Output the [x, y] coordinate of the center of the cell containing the given text.  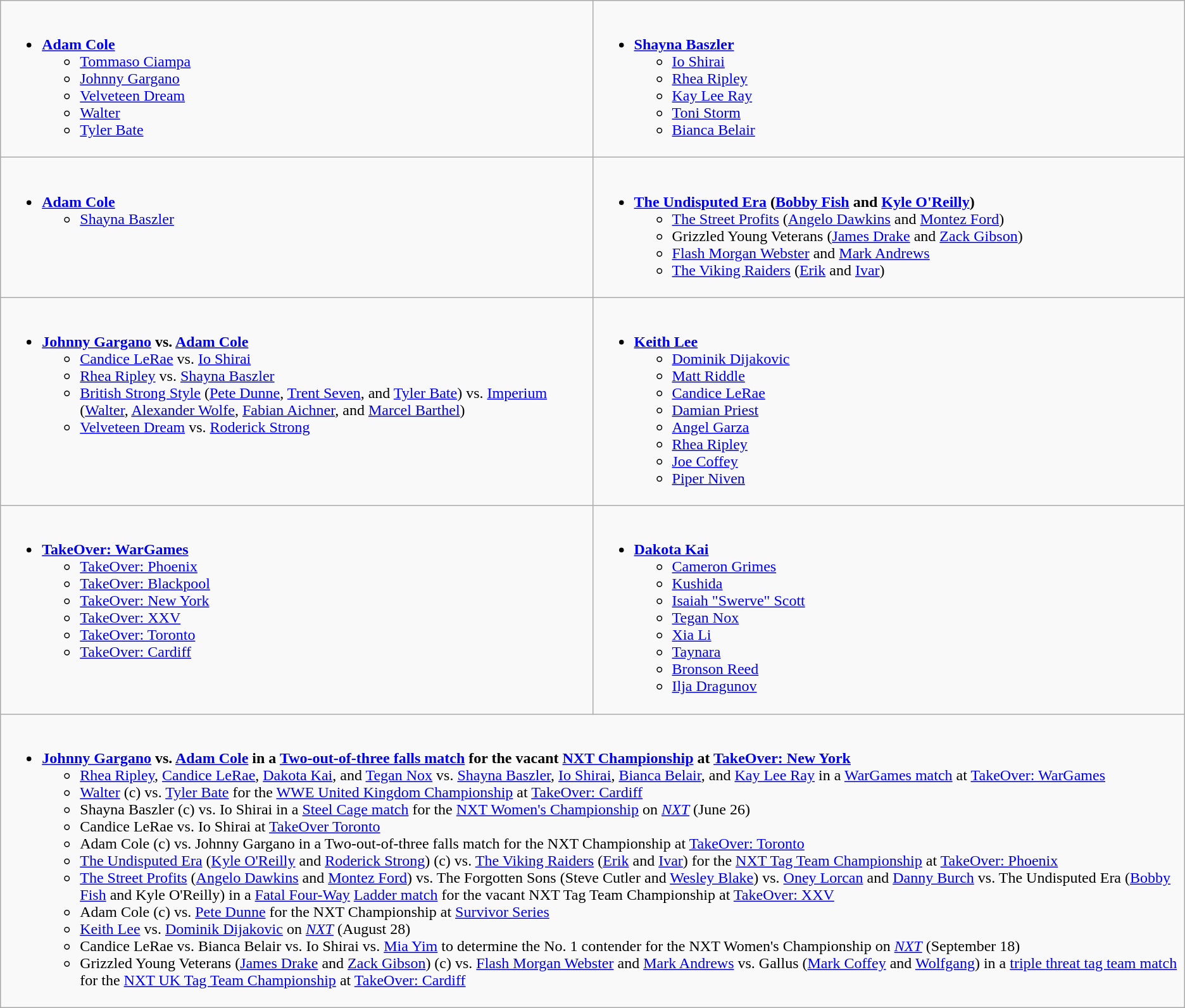
Keith LeeDominik DijakovicMatt RiddleCandice LeRaeDamian PriestAngel GarzaRhea RipleyJoe CoffeyPiper Niven [889, 401]
Adam ColeShayna Baszler [296, 228]
TakeOver: WarGamesTakeOver: PhoenixTakeOver: BlackpoolTakeOver: New YorkTakeOver: XXVTakeOver: TorontoTakeOver: Cardiff [296, 610]
Dakota KaiCameron GrimesKushidaIsaiah "Swerve" ScottTegan NoxXia LiTaynaraBronson ReedIlja Dragunov [889, 610]
Adam ColeTommaso CiampaJohnny GarganoVelveteen DreamWalterTyler Bate [296, 79]
Shayna BaszlerIo ShiraiRhea RipleyKay Lee RayToni StormBianca Belair [889, 79]
